Search for the cell housing the specified text and yield its [x, y] center coordinate. 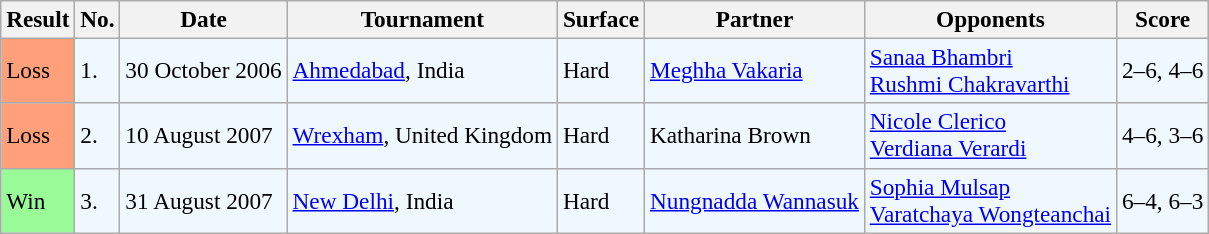
Katharina Brown [755, 136]
Win [38, 200]
Wrexham, United Kingdom [422, 136]
No. [98, 19]
Result [38, 19]
4–6, 3–6 [1162, 136]
Tournament [422, 19]
Surface [602, 19]
Date [204, 19]
Meghha Vakaria [755, 70]
Sanaa Bhambri Rushmi Chakravarthi [990, 70]
3. [98, 200]
Opponents [990, 19]
New Delhi, India [422, 200]
Nicole Clerico Verdiana Verardi [990, 136]
10 August 2007 [204, 136]
6–4, 6–3 [1162, 200]
1. [98, 70]
31 August 2007 [204, 200]
Sophia Mulsap Varatchaya Wongteanchai [990, 200]
2–6, 4–6 [1162, 70]
Partner [755, 19]
Nungnadda Wannasuk [755, 200]
30 October 2006 [204, 70]
Score [1162, 19]
Ahmedabad, India [422, 70]
2. [98, 136]
